Locate the cell with the specified text and output its [X, Y] center coordinate. 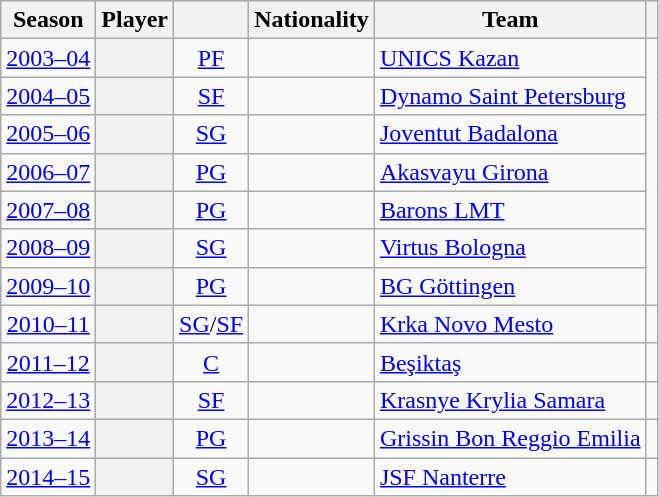
2005–06 [48, 134]
2003–04 [48, 58]
Joventut Badalona [510, 134]
Virtus Bologna [510, 248]
Player [135, 20]
Nationality [312, 20]
2007–08 [48, 210]
Grissin Bon Reggio Emilia [510, 438]
Krka Novo Mesto [510, 324]
2010–11 [48, 324]
2013–14 [48, 438]
Barons LMT [510, 210]
UNICS Kazan [510, 58]
Krasnye Krylia Samara [510, 400]
2004–05 [48, 96]
2008–09 [48, 248]
Season [48, 20]
Beşiktaş [510, 362]
SG/SF [212, 324]
2006–07 [48, 172]
Dynamo Saint Petersburg [510, 96]
2011–12 [48, 362]
Akasvayu Girona [510, 172]
2012–13 [48, 400]
2014–15 [48, 477]
Team [510, 20]
PF [212, 58]
C [212, 362]
BG Göttingen [510, 286]
2009–10 [48, 286]
JSF Nanterre [510, 477]
